Capture the cell that displays the provided text and extract its (x, y) central coordinate. 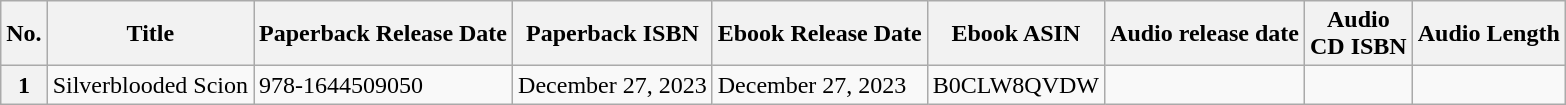
Audio release date (1205, 34)
Paperback ISBN (613, 34)
AudioCD ISBN (1358, 34)
1 (24, 85)
Ebook Release Date (820, 34)
Title (150, 34)
B0CLW8QVDW (1016, 85)
Ebook ASIN (1016, 34)
978-1644509050 (384, 85)
Silverblooded Scion (150, 85)
No. (24, 34)
Audio Length (1488, 34)
Paperback Release Date (384, 34)
